Scan for the cell matching the given text and deliver its [X, Y] coordinate at center. 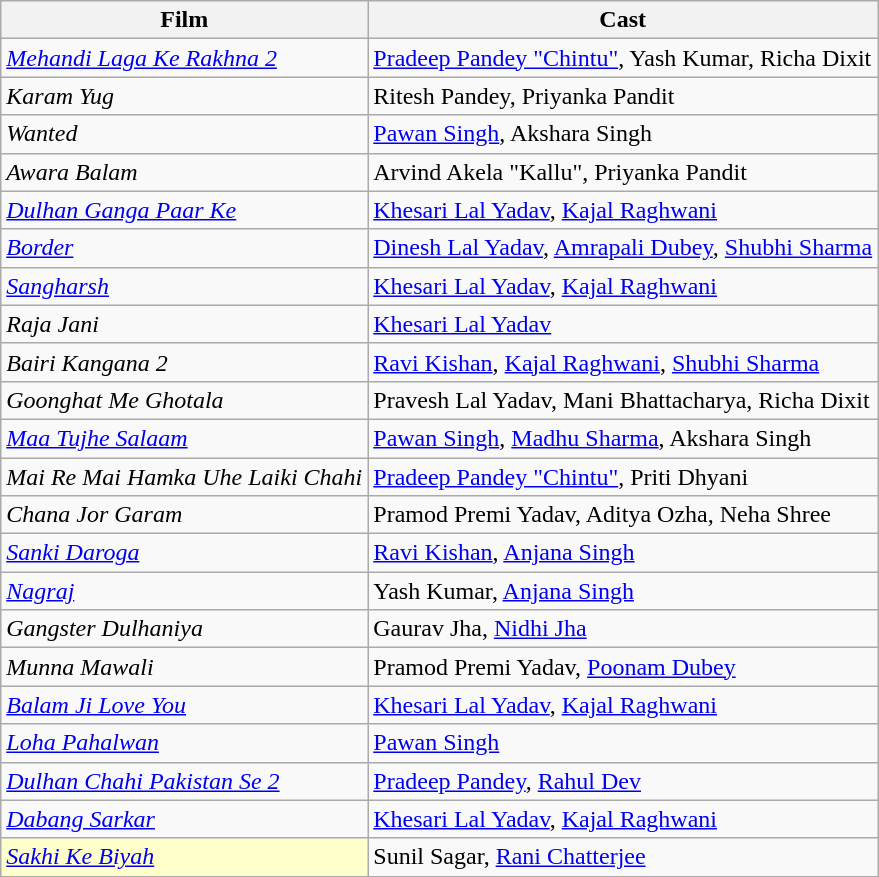
Sakhi Ke Biyah [184, 857]
Ravi Kishan, Kajal Raghwani, Shubhi Sharma [623, 362]
Pramod Premi Yadav, Aditya Ozha, Neha Shree [623, 515]
Mai Re Mai Hamka Uhe Laiki Chahi [184, 477]
Goonghat Me Ghotala [184, 400]
Raja Jani [184, 324]
Khesari Lal Yadav [623, 324]
Sunil Sagar, Rani Chatterjee [623, 857]
Loha Pahalwan [184, 743]
Mehandi Laga Ke Rakhna 2 [184, 58]
Border [184, 248]
Nagraj [184, 591]
Karam Yug [184, 96]
Pravesh Lal Yadav, Mani Bhattacharya, Richa Dixit [623, 400]
Gaurav Jha, Nidhi Jha [623, 629]
Cast [623, 20]
Pawan Singh, Madhu Sharma, Akshara Singh [623, 438]
Pradeep Pandey, Rahul Dev [623, 781]
Awara Balam [184, 172]
Ravi Kishan, Anjana Singh [623, 553]
Sangharsh [184, 286]
Yash Kumar, Anjana Singh [623, 591]
Dulhan Chahi Pakistan Se 2 [184, 781]
Dulhan Ganga Paar Ke [184, 210]
Bairi Kangana 2 [184, 362]
Pramod Premi Yadav, Poonam Dubey [623, 667]
Pawan Singh, Akshara Singh [623, 134]
Arvind Akela "Kallu", Priyanka Pandit [623, 172]
Sanki Daroga [184, 553]
Dinesh Lal Yadav, Amrapali Dubey, Shubhi Sharma [623, 248]
Dabang Sarkar [184, 819]
Pawan Singh [623, 743]
Gangster Dulhaniya [184, 629]
Balam Ji Love You [184, 705]
Maa Tujhe Salaam [184, 438]
Pradeep Pandey "Chintu", Priti Dhyani [623, 477]
Munna Mawali [184, 667]
Wanted [184, 134]
Chana Jor Garam [184, 515]
Film [184, 20]
Pradeep Pandey "Chintu", Yash Kumar, Richa Dixit [623, 58]
Ritesh Pandey, Priyanka Pandit [623, 96]
